Return the [X, Y] coordinate for the center point of the cell that contains the specified text.  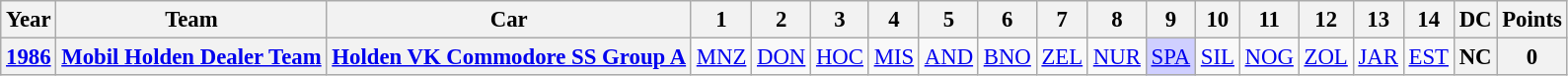
4 [894, 20]
11 [1269, 20]
SIL [1218, 57]
BNO [1007, 57]
SPA [1170, 57]
14 [1429, 20]
AND [948, 57]
DON [782, 57]
Year [29, 20]
Holden VK Commodore SS Group A [509, 57]
Team [191, 20]
6 [1007, 20]
HOC [841, 57]
MNZ [720, 57]
Points [1531, 20]
DC [1475, 20]
Car [509, 20]
Mobil Holden Dealer Team [191, 57]
NC [1475, 57]
10 [1218, 20]
1 [720, 20]
13 [1378, 20]
5 [948, 20]
NUR [1117, 57]
12 [1326, 20]
0 [1531, 57]
MIS [894, 57]
1986 [29, 57]
8 [1117, 20]
9 [1170, 20]
ZEL [1062, 57]
7 [1062, 20]
EST [1429, 57]
JAR [1378, 57]
2 [782, 20]
ZOL [1326, 57]
3 [841, 20]
NOG [1269, 57]
